Provide the [x, y] coordinate of the cell's center where the given text is located.  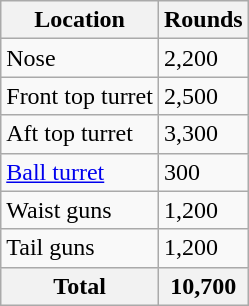
Total [80, 286]
Rounds [203, 20]
2,200 [203, 58]
Tail guns [80, 248]
Nose [80, 58]
Ball turret [80, 172]
Waist guns [80, 210]
Aft top turret [80, 134]
2,500 [203, 96]
Location [80, 20]
10,700 [203, 286]
3,300 [203, 134]
Front top turret [80, 96]
300 [203, 172]
